Return the [x, y] coordinate for the center point of the cell that contains the specified text.  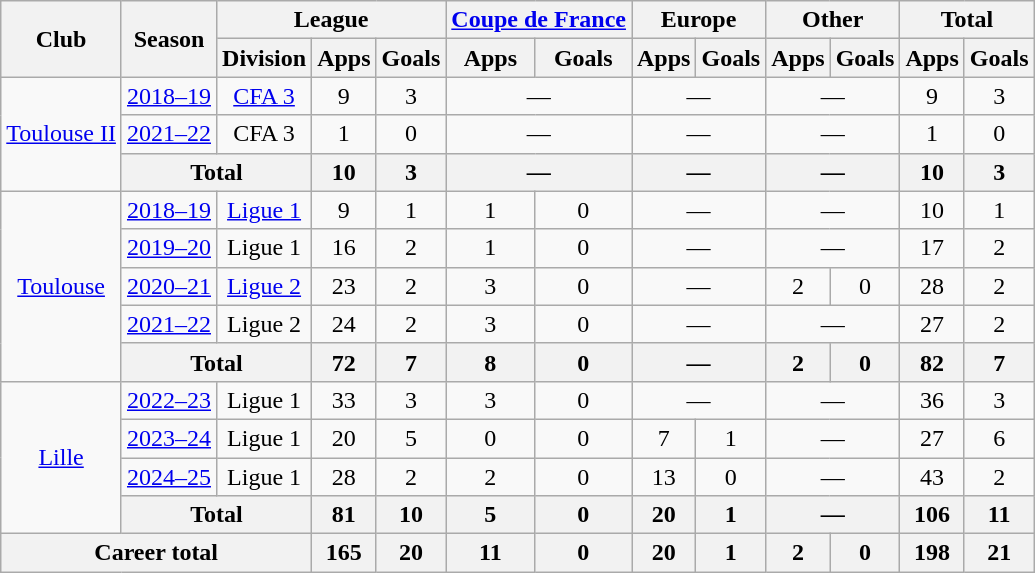
2019–20 [168, 248]
165 [344, 553]
43 [932, 477]
33 [344, 400]
Toulouse II [62, 134]
Season [168, 39]
2020–21 [168, 286]
Career total [156, 553]
Lille [62, 457]
2023–24 [168, 438]
Other [833, 20]
106 [932, 515]
13 [664, 477]
Club [62, 39]
Division [264, 58]
24 [344, 324]
6 [999, 438]
21 [999, 553]
Coupe de France [539, 20]
198 [932, 553]
Toulouse [62, 286]
36 [932, 400]
16 [344, 248]
League [332, 20]
81 [344, 515]
72 [344, 362]
17 [932, 248]
82 [932, 362]
2022–23 [168, 400]
8 [490, 362]
23 [344, 286]
2024–25 [168, 477]
Europe [699, 20]
